Return (X, Y) of the center of cell containing provided text 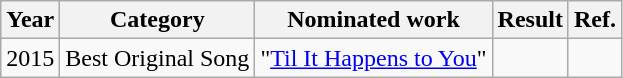
Ref. (594, 20)
Nominated work (374, 20)
Category (158, 20)
Best Original Song (158, 58)
Result (530, 20)
Year (30, 20)
2015 (30, 58)
"Til It Happens to You" (374, 58)
